Detect which cell encompasses the target text, then output its [x, y] center coordinate. 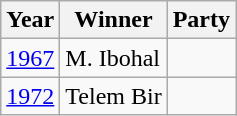
1972 [30, 96]
Party [201, 20]
M. Ibohal [114, 58]
1967 [30, 58]
Telem Bir [114, 96]
Winner [114, 20]
Year [30, 20]
